From the cell containing the given text, extract its center point as [x, y] coordinate. 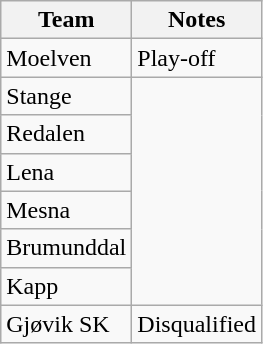
Disqualified [197, 324]
Team [66, 20]
Stange [66, 96]
Brumunddal [66, 248]
Redalen [66, 134]
Moelven [66, 58]
Play-off [197, 58]
Mesna [66, 210]
Notes [197, 20]
Lena [66, 172]
Gjøvik SK [66, 324]
Kapp [66, 286]
